Pinpoint the cell where the given text exists, returning its [x, y] midpoint coordinate. 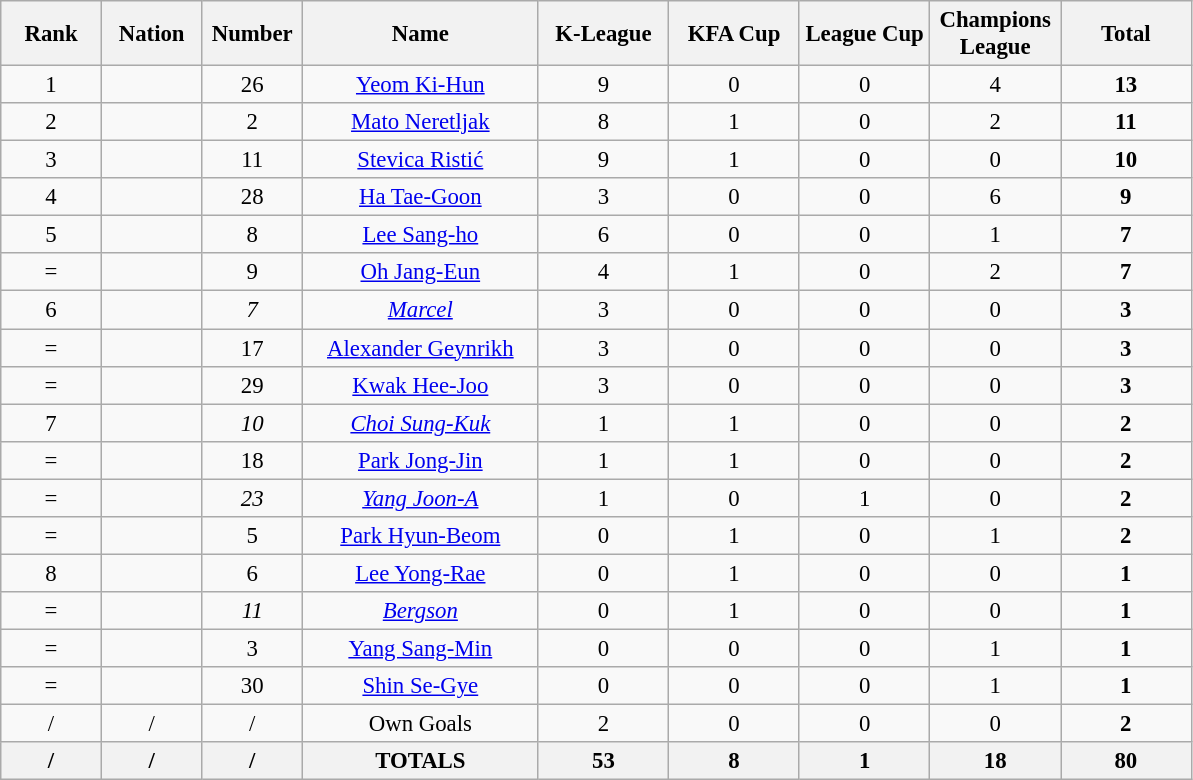
Lee Yong-Rae [421, 573]
KFA Cup [734, 34]
Yang Joon-A [421, 498]
Park Hyun-Beom [421, 536]
TOTALS [421, 761]
Bergson [421, 611]
23 [252, 498]
Champions League [996, 34]
Name [421, 34]
K-League [604, 34]
Marcel [421, 310]
Own Goals [421, 724]
Stevica Ristić [421, 160]
26 [252, 85]
Total [1126, 34]
Oh Jang-Eun [421, 273]
28 [252, 197]
Choi Sung-Kuk [421, 423]
Park Jong-Jin [421, 460]
30 [252, 686]
Kwak Hee-Joo [421, 385]
Mato Neretljak [421, 122]
Nation [152, 34]
Lee Sang-ho [421, 235]
Yeom Ki-Hun [421, 85]
Yang Sang-Min [421, 648]
29 [252, 385]
80 [1126, 761]
53 [604, 761]
Shin Se-Gye [421, 686]
Number [252, 34]
League Cup [864, 34]
17 [252, 348]
13 [1126, 85]
Ha Tae-Goon [421, 197]
Rank [52, 34]
Alexander Geynrikh [421, 348]
